Search for the cell housing the specified text and yield its (x, y) center coordinate. 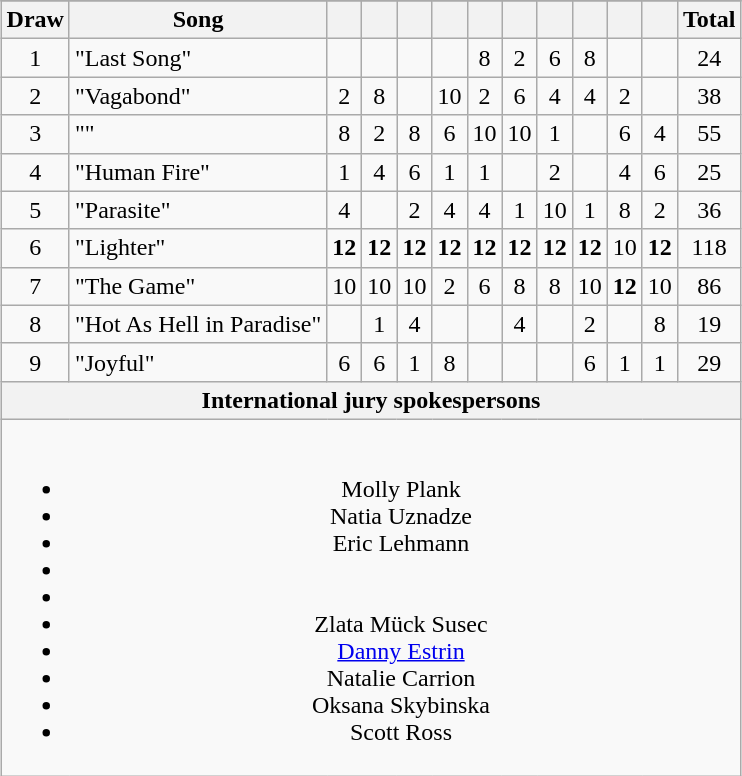
Song (198, 20)
"Parasite" (198, 210)
55 (709, 134)
86 (709, 286)
29 (709, 362)
7 (35, 286)
25 (709, 172)
"Vagabond" (198, 96)
"The Game" (198, 286)
"" (198, 134)
"Last Song" (198, 58)
118 (709, 248)
International jury spokespersons (371, 400)
3 (35, 134)
"Lighter" (198, 248)
"Joyful" (198, 362)
9 (35, 362)
38 (709, 96)
"Hot As Hell in Paradise" (198, 324)
Draw (35, 20)
36 (709, 210)
Molly PlankNatia UznadzeEric LehmannZlata Mück SusecDanny EstrinNatalie CarrionOksana SkybinskaScott Ross (371, 597)
24 (709, 58)
5 (35, 210)
"Human Fire" (198, 172)
Total (709, 20)
19 (709, 324)
